Pinpoint the cell where the given text exists, returning its [X, Y] midpoint coordinate. 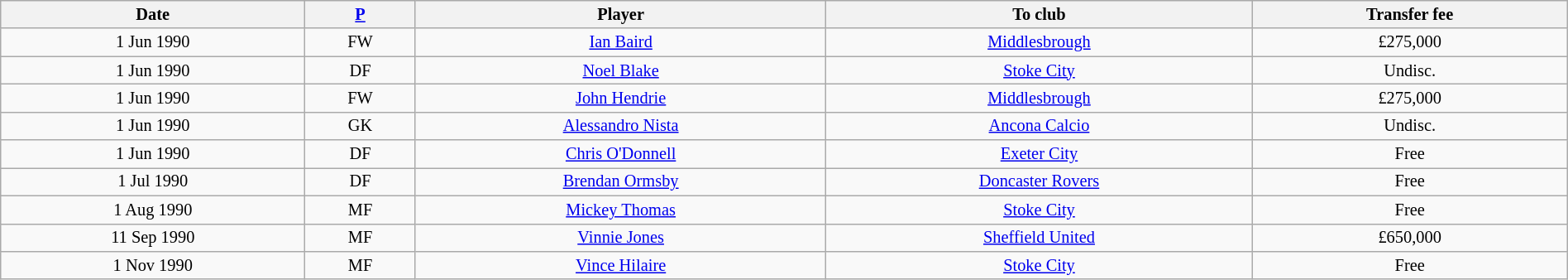
Mickey Thomas [620, 210]
1 Nov 1990 [153, 265]
Vince Hilaire [620, 265]
Alessandro Nista [620, 126]
Noel Blake [620, 70]
£650,000 [1409, 238]
Date [153, 14]
Sheffield United [1039, 238]
P [361, 14]
John Hendrie [620, 98]
Player [620, 14]
Exeter City [1039, 154]
GK [361, 126]
Brendan Ormsby [620, 181]
Doncaster Rovers [1039, 181]
Chris O'Donnell [620, 154]
To club [1039, 14]
Vinnie Jones [620, 238]
11 Sep 1990 [153, 238]
Ancona Calcio [1039, 126]
Transfer fee [1409, 14]
1 Jul 1990 [153, 181]
1 Aug 1990 [153, 210]
Ian Baird [620, 42]
